Locate the cell with the specified text and output its [X, Y] center coordinate. 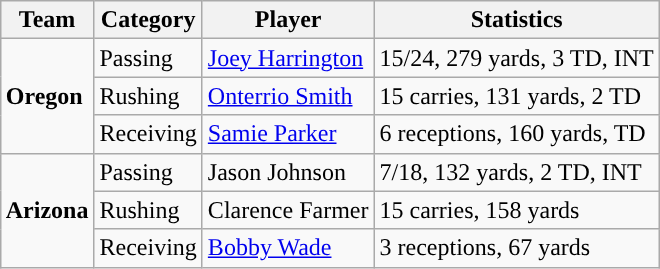
Arizona [47, 210]
3 receptions, 67 yards [516, 248]
15/24, 279 yards, 3 TD, INT [516, 58]
Player [288, 20]
Category [148, 20]
Samie Parker [288, 134]
15 carries, 131 yards, 2 TD [516, 96]
Oregon [47, 96]
Joey Harrington [288, 58]
15 carries, 158 yards [516, 210]
Bobby Wade [288, 248]
6 receptions, 160 yards, TD [516, 134]
Team [47, 20]
7/18, 132 yards, 2 TD, INT [516, 172]
Statistics [516, 20]
Clarence Farmer [288, 210]
Jason Johnson [288, 172]
Onterrio Smith [288, 96]
